Provide the (x, y) coordinate of the cell's center where the given text is located.  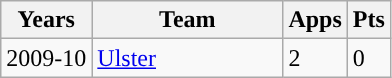
Years (46, 20)
Ulster (188, 58)
Apps (315, 20)
Team (188, 20)
2009-10 (46, 58)
2 (315, 58)
Pts (368, 20)
0 (368, 58)
